Return (X, Y) of the center of cell containing provided text 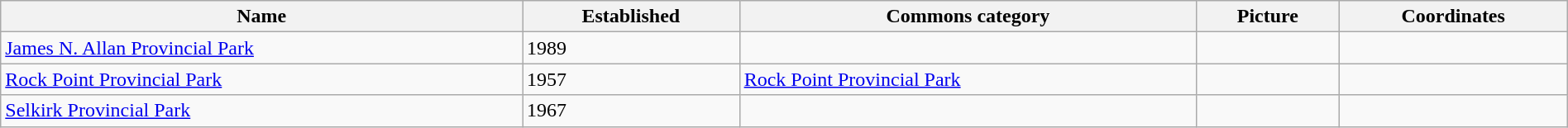
Coordinates (1453, 17)
Picture (1269, 17)
Selkirk Provincial Park (261, 111)
Commons category (968, 17)
Name (261, 17)
James N. Allan Provincial Park (261, 48)
Established (632, 17)
1967 (632, 111)
1989 (632, 48)
1957 (632, 79)
